Detect which cell encompasses the target text, then output its [x, y] center coordinate. 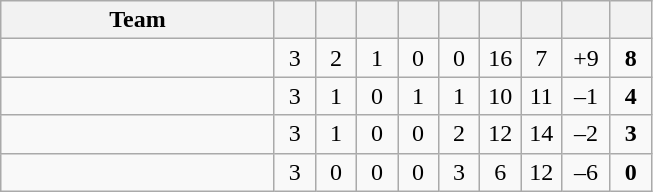
+9 [586, 58]
11 [542, 96]
–1 [586, 96]
6 [500, 172]
Team [138, 20]
7 [542, 58]
–6 [586, 172]
8 [630, 58]
4 [630, 96]
16 [500, 58]
14 [542, 134]
–2 [586, 134]
10 [500, 96]
